From the cell containing the given text, extract its center point as [x, y] coordinate. 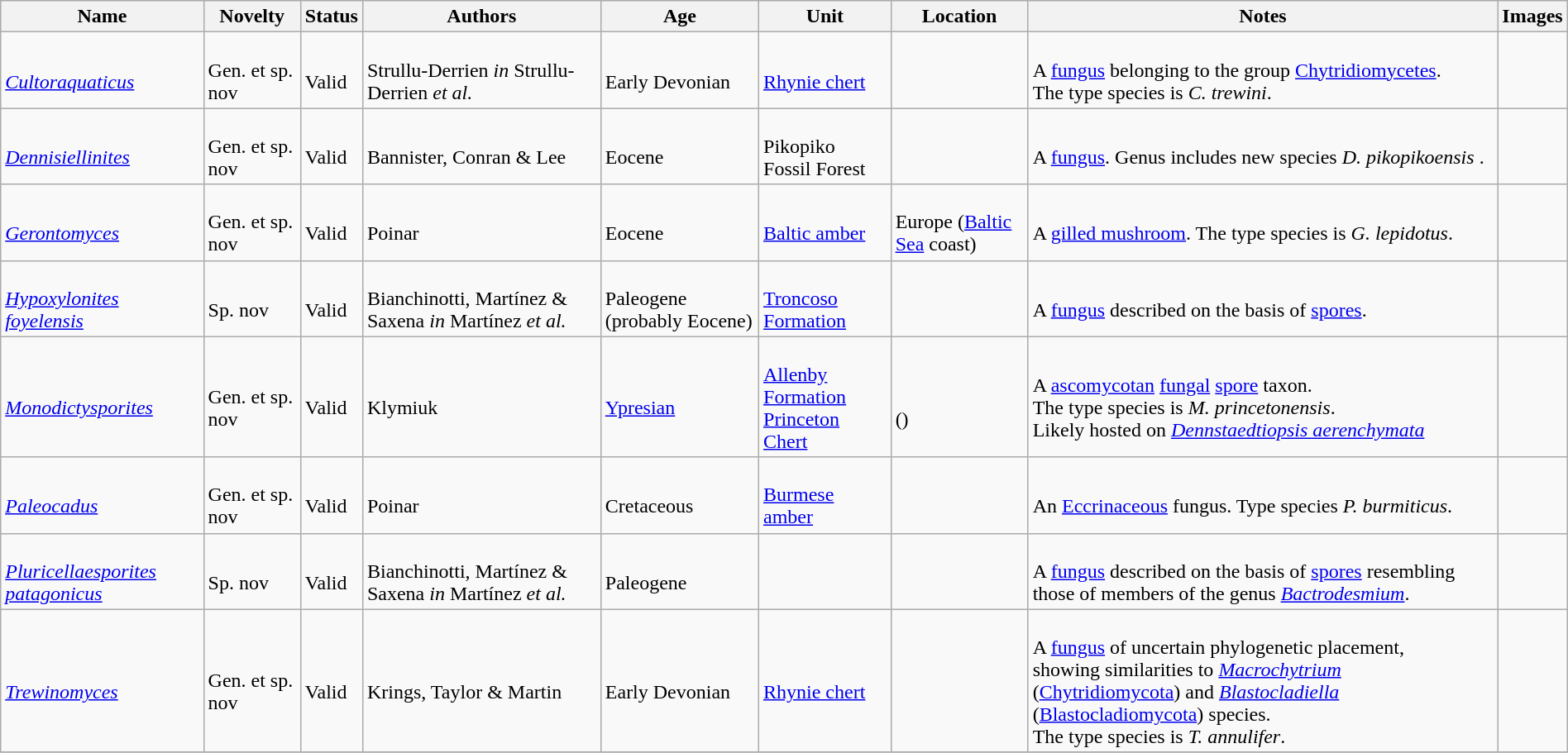
Pikopiko Fossil Forest [825, 146]
Burmese amber [825, 495]
Name [103, 17]
A fungus described on the basis of spores resembling those of members of the genus Bactrodesmium. [1263, 571]
Notes [1263, 17]
Age [680, 17]
Paleocadus [103, 495]
A fungus described on the basis of spores. [1263, 298]
Hypoxylonites foyelensis [103, 298]
Europe (Baltic Sea coast) [959, 222]
Troncoso Formation [825, 298]
A ascomycotan fungal spore taxon. The type species is M. princetonensis. Likely hosted on Dennstaedtiopsis aerenchymata [1263, 397]
Cretaceous [680, 495]
Paleogene [680, 571]
Novelty [251, 17]
Strullu-Derrien in Strullu-Derrien et al. [481, 70]
Location [959, 17]
A gilled mushroom. The type species is G. lepidotus. [1263, 222]
A fungus belonging to the group Chytridiomycetes. The type species is C. trewini. [1263, 70]
Ypresian [680, 397]
Cultoraquaticus [103, 70]
() [959, 397]
Baltic amber [825, 222]
Klymiuk [481, 397]
Authors [481, 17]
Gerontomyces [103, 222]
A fungus. Genus includes new species D. pikopikoensis . [1263, 146]
Trewinomyces [103, 681]
Dennisiellinites [103, 146]
Krings, Taylor & Martin [481, 681]
An Eccrinaceous fungus. Type species P. burmiticus. [1263, 495]
Images [1532, 17]
Unit [825, 17]
Status [331, 17]
Pluricellaesporites patagonicus [103, 571]
Allenby FormationPrinceton Chert [825, 397]
Bannister, Conran & Lee [481, 146]
Paleogene (probably Eocene) [680, 298]
Monodictysporites [103, 397]
